Provide the [x, y] coordinate of the cell's center where the given text is located.  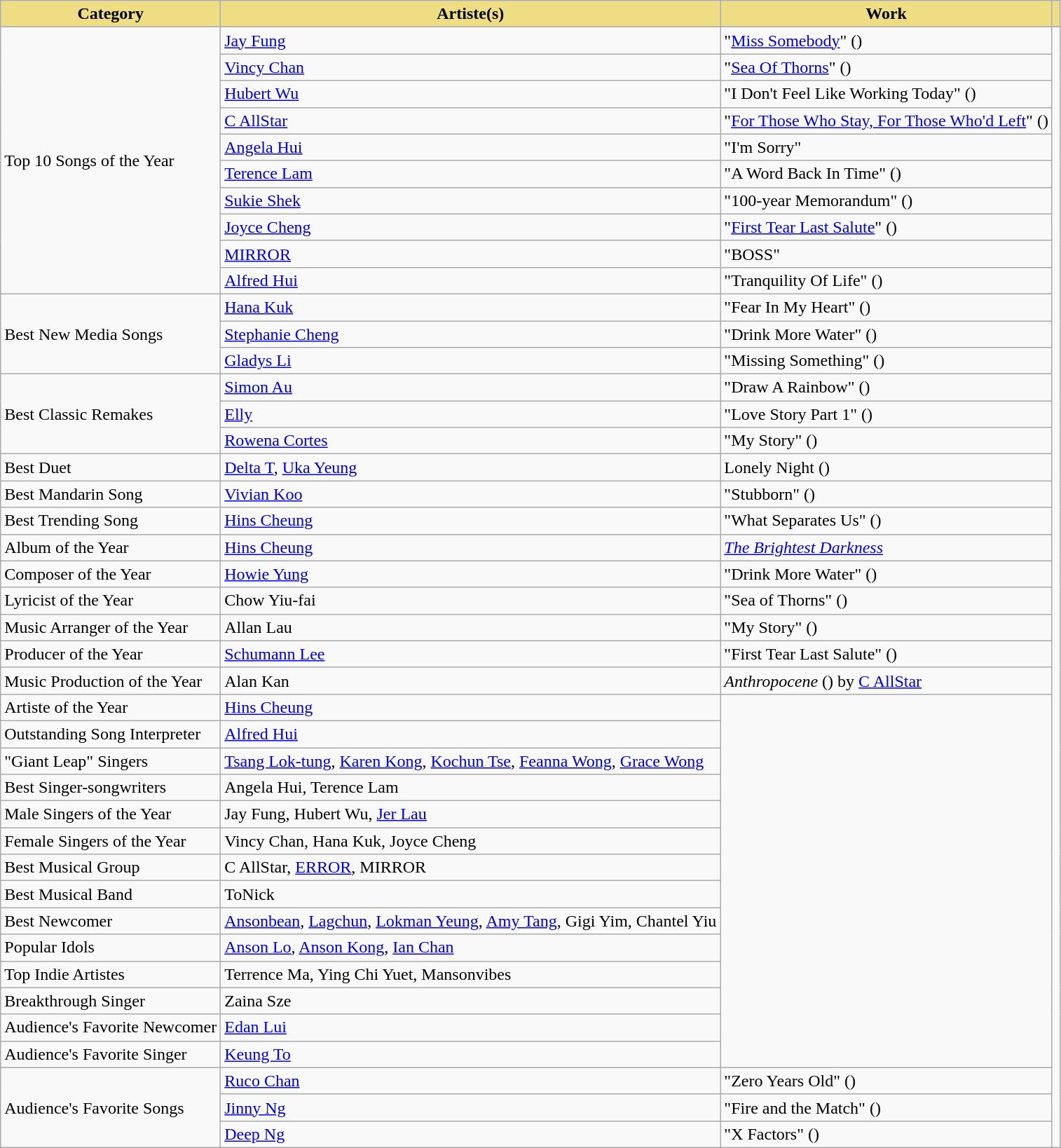
Producer of the Year [111, 654]
Jay Fung, Hubert Wu, Jer Lau [471, 814]
"Fire and the Match" () [887, 1107]
Vivian Koo [471, 494]
Alan Kan [471, 681]
Outstanding Song Interpreter [111, 734]
Keung To [471, 1054]
Vincy Chan [471, 67]
Elly [471, 414]
Joyce Cheng [471, 227]
"Love Story Part 1" () [887, 414]
Breakthrough Singer [111, 1001]
Chow Yiu-fai [471, 601]
"Missing Something" () [887, 361]
Vincy Chan, Hana Kuk, Joyce Cheng [471, 841]
Gladys Li [471, 361]
Best Trending Song [111, 521]
Audience's Favorite Singer [111, 1054]
Terence Lam [471, 174]
Lonely Night () [887, 467]
Zaina Sze [471, 1001]
Best Classic Remakes [111, 414]
Music Arranger of the Year [111, 627]
Edan Lui [471, 1027]
"X Factors" () [887, 1134]
"For Those Who Stay, For Those Who'd Left" () [887, 121]
Anthropocene () by C AllStar [887, 681]
"Fear In My Heart" () [887, 307]
Angela Hui, Terence Lam [471, 788]
Popular Idols [111, 948]
Angela Hui [471, 147]
Female Singers of the Year [111, 841]
"I Don't Feel Like Working Today" () [887, 94]
Audience's Favorite Newcomer [111, 1027]
Jinny Ng [471, 1107]
Artiste(s) [471, 14]
Anson Lo, Anson Kong, Ian Chan [471, 948]
"BOSS" [887, 254]
"What Separates Us" () [887, 521]
Howie Yung [471, 574]
"Giant Leap" Singers [111, 760]
Artiste of the Year [111, 707]
Best Singer-songwriters [111, 788]
Hana Kuk [471, 307]
Best Mandarin Song [111, 494]
Ruco Chan [471, 1081]
Best Newcomer [111, 921]
Simon Au [471, 388]
Delta T, Uka Yeung [471, 467]
"Draw A Rainbow" () [887, 388]
Jay Fung [471, 41]
Best Duet [111, 467]
Work [887, 14]
Ansonbean, Lagchun, Lokman Yeung, Amy Tang, Gigi Yim, Chantel Yiu [471, 921]
"Stubborn" () [887, 494]
Male Singers of the Year [111, 814]
C AllStar, ERROR, MIRROR [471, 868]
MIRROR [471, 254]
ToNick [471, 894]
"Zero Years Old" () [887, 1081]
Best Musical Group [111, 868]
Tsang Lok-tung, Karen Kong, Kochun Tse, Feanna Wong, Grace Wong [471, 760]
Schumann Lee [471, 654]
Allan Lau [471, 627]
The Brightest Darkness [887, 547]
Stephanie Cheng [471, 334]
Top Indie Artistes [111, 974]
Hubert Wu [471, 94]
Lyricist of the Year [111, 601]
Rowena Cortes [471, 441]
Composer of the Year [111, 574]
"100-year Memorandum" () [887, 200]
Album of the Year [111, 547]
Audience's Favorite Songs [111, 1107]
C AllStar [471, 121]
Deep Ng [471, 1134]
Best Musical Band [111, 894]
Sukie Shek [471, 200]
Best New Media Songs [111, 334]
"I'm Sorry" [887, 147]
Category [111, 14]
Terrence Ma, Ying Chi Yuet, Mansonvibes [471, 974]
"Tranquility Of Life" () [887, 280]
Top 10 Songs of the Year [111, 161]
"Sea Of Thorns" () [887, 67]
Music Production of the Year [111, 681]
"Sea of Thorns" () [887, 601]
"A Word Back In Time" () [887, 174]
"Miss Somebody" () [887, 41]
